Pinpoint the cell where the given text exists, returning its (x, y) midpoint coordinate. 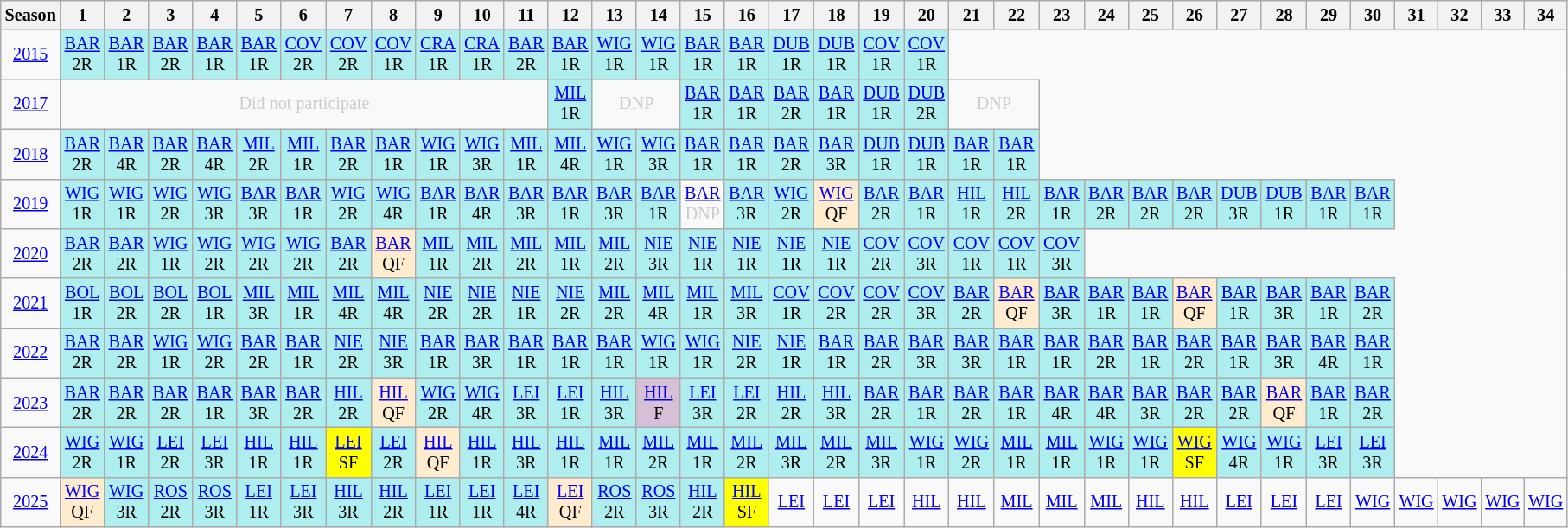
11 (526, 16)
Season (31, 16)
LEI4R (526, 502)
HILSF (747, 502)
2015 (31, 54)
17 (791, 16)
23 (1061, 16)
29 (1329, 16)
6 (303, 16)
19 (882, 16)
34 (1546, 16)
28 (1284, 16)
2017 (31, 105)
9 (437, 16)
22 (1017, 16)
31 (1417, 16)
LEISF (348, 453)
8 (393, 16)
26 (1195, 16)
2020 (31, 254)
7 (348, 16)
30 (1373, 16)
18 (836, 16)
Did not participate (304, 105)
WIGSF (1195, 453)
5 (259, 16)
27 (1239, 16)
16 (747, 16)
13 (614, 16)
2023 (31, 403)
2022 (31, 353)
25 (1150, 16)
15 (702, 16)
2021 (31, 303)
33 (1502, 16)
21 (972, 16)
20 (927, 16)
LEIQF (570, 502)
2024 (31, 453)
32 (1459, 16)
4 (214, 16)
DUB2R (927, 105)
2 (126, 16)
12 (570, 16)
2018 (31, 154)
10 (482, 16)
3 (171, 16)
24 (1106, 16)
DUB3R (1239, 204)
1 (83, 16)
14 (659, 16)
BARDNP (702, 204)
HILF (659, 403)
2025 (31, 502)
2019 (31, 204)
